Provide the [x, y] coordinate of the cell's center where the given text is located.  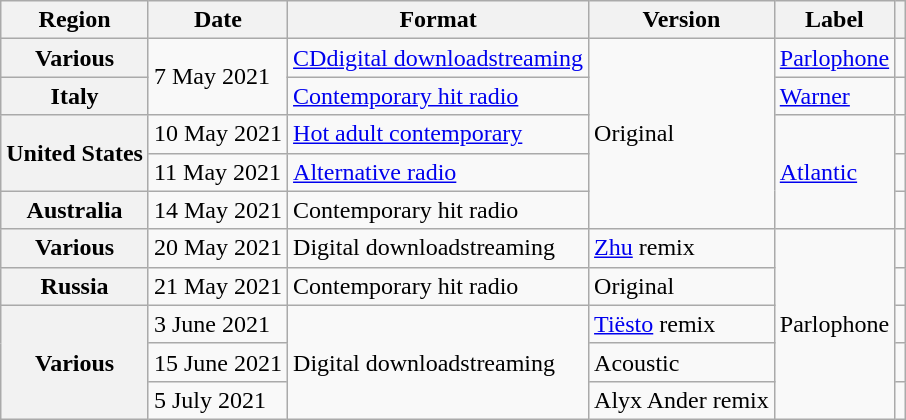
Label [834, 20]
Italy [75, 96]
21 May 2021 [218, 286]
Warner [834, 96]
3 June 2021 [218, 324]
Date [218, 20]
Acoustic [682, 362]
Version [682, 20]
CDdigital downloadstreaming [438, 58]
20 May 2021 [218, 248]
Hot adult contemporary [438, 134]
7 May 2021 [218, 77]
Alternative radio [438, 172]
Format [438, 20]
15 June 2021 [218, 362]
Tiësto remix [682, 324]
10 May 2021 [218, 134]
Region [75, 20]
14 May 2021 [218, 210]
Atlantic [834, 172]
Russia [75, 286]
Alyx Ander remix [682, 400]
11 May 2021 [218, 172]
5 July 2021 [218, 400]
United States [75, 153]
Australia [75, 210]
Zhu remix [682, 248]
